Find where the given text appears and provide that cell's center as (X, Y) coordinate. 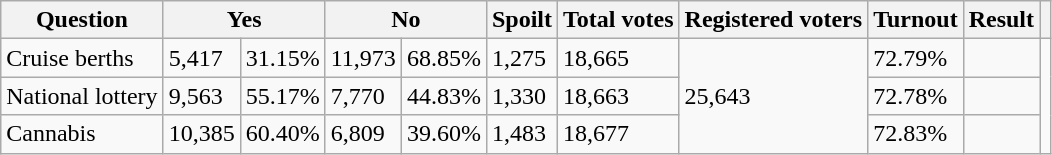
Spoilt (522, 20)
6,809 (363, 134)
5,417 (202, 58)
Cruise berths (82, 58)
1,275 (522, 58)
No (406, 20)
Question (82, 20)
11,973 (363, 58)
10,385 (202, 134)
39.60% (444, 134)
72.78% (916, 96)
72.79% (916, 58)
Yes (244, 20)
60.40% (282, 134)
72.83% (916, 134)
1,483 (522, 134)
Registered voters (774, 20)
18,663 (619, 96)
National lottery (82, 96)
18,665 (619, 58)
25,643 (774, 96)
Cannabis (82, 134)
1,330 (522, 96)
68.85% (444, 58)
Total votes (619, 20)
55.17% (282, 96)
Turnout (916, 20)
7,770 (363, 96)
9,563 (202, 96)
31.15% (282, 58)
Result (1001, 20)
44.83% (444, 96)
18,677 (619, 134)
